Search for the cell housing the specified text and yield its [x, y] center coordinate. 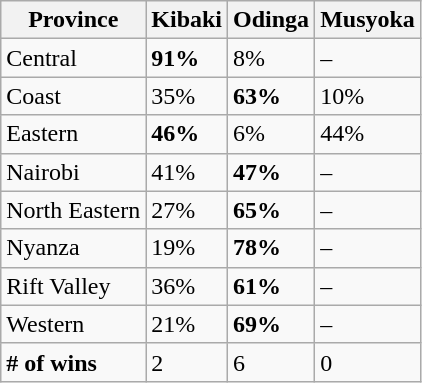
19% [187, 248]
35% [187, 96]
8% [272, 58]
36% [187, 286]
Rift Valley [74, 286]
27% [187, 210]
Nyanza [74, 248]
63% [272, 96]
Coast [74, 96]
# of wins [74, 362]
0 [368, 362]
6 [272, 362]
44% [368, 134]
North Eastern [74, 210]
21% [187, 324]
Province [74, 20]
46% [187, 134]
2 [187, 362]
91% [187, 58]
69% [272, 324]
78% [272, 248]
47% [272, 172]
Musyoka [368, 20]
Eastern [74, 134]
Nairobi [74, 172]
10% [368, 96]
Central [74, 58]
Western [74, 324]
Kibaki [187, 20]
61% [272, 286]
41% [187, 172]
65% [272, 210]
Odinga [272, 20]
6% [272, 134]
